Provide the (X, Y) coordinate of the cell's center where the given text is located.  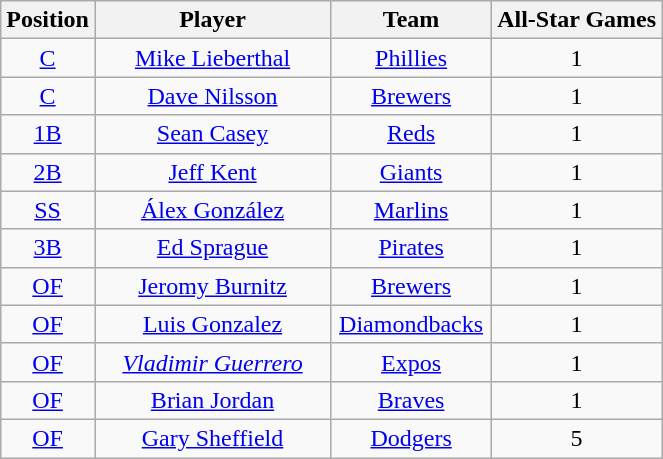
3B (48, 248)
Braves (412, 400)
5 (577, 438)
Sean Casey (212, 134)
All-Star Games (577, 20)
Position (48, 20)
1B (48, 134)
Pirates (412, 248)
Álex González (212, 210)
Phillies (412, 58)
SS (48, 210)
Reds (412, 134)
2B (48, 172)
Team (412, 20)
Luis Gonzalez (212, 324)
Gary Sheffield (212, 438)
Diamondbacks (412, 324)
Jeff Kent (212, 172)
Expos (412, 362)
Dodgers (412, 438)
Player (212, 20)
Mike Lieberthal (212, 58)
Vladimir Guerrero (212, 362)
Marlins (412, 210)
Jeromy Burnitz (212, 286)
Dave Nilsson (212, 96)
Brian Jordan (212, 400)
Ed Sprague (212, 248)
Giants (412, 172)
